Search for the cell housing the specified text and yield its (X, Y) center coordinate. 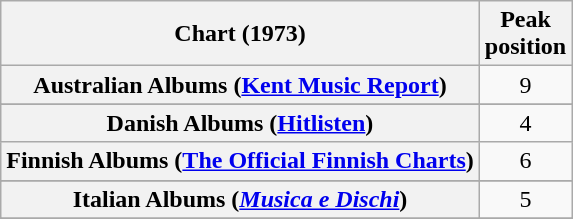
Peakposition (525, 34)
Danish Albums (Hitlisten) (240, 123)
4 (525, 123)
9 (525, 85)
5 (525, 199)
Australian Albums (Kent Music Report) (240, 85)
6 (525, 161)
Italian Albums (Musica e Dischi) (240, 199)
Chart (1973) (240, 34)
Finnish Albums (The Official Finnish Charts) (240, 161)
